Return the [X, Y] coordinate for the center point of the cell that contains the specified text.  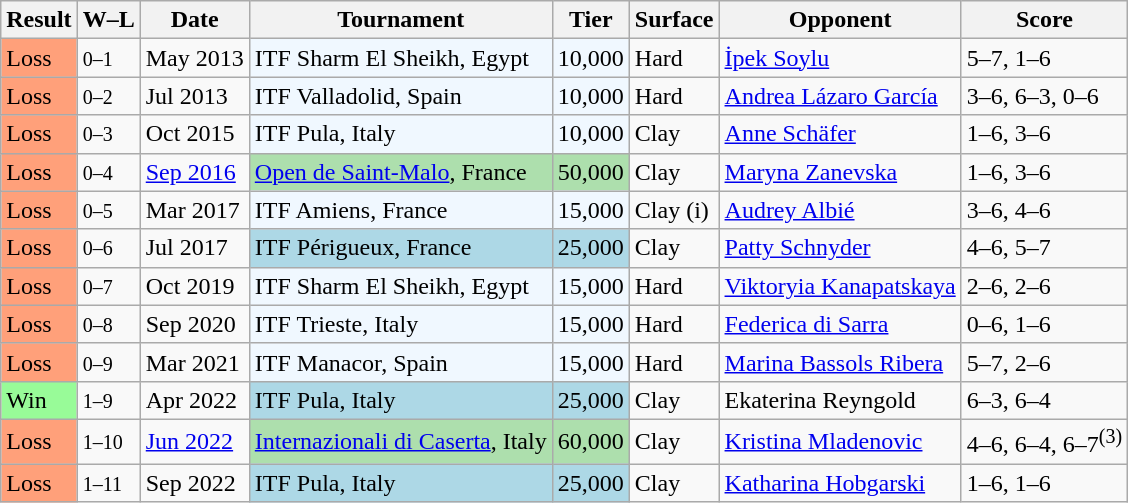
Anne Schäfer [840, 134]
Jun 2022 [194, 442]
1–9 [108, 400]
Score [1044, 20]
Sep 2020 [194, 324]
0–4 [108, 172]
ITF Périgueux, France [400, 248]
0–2 [108, 96]
Jul 2013 [194, 96]
Viktoryia Kanapatskaya [840, 286]
ITF Valladolid, Spain [400, 96]
Oct 2019 [194, 286]
ITF Manacor, Spain [400, 362]
ITF Amiens, France [400, 210]
1–11 [108, 483]
0–7 [108, 286]
Sep 2022 [194, 483]
Result [39, 20]
W–L [108, 20]
60,000 [590, 442]
Kristina Mladenovic [840, 442]
1–10 [108, 442]
6–3, 6–4 [1044, 400]
0–8 [108, 324]
Andrea Lázaro García [840, 96]
5–7, 2–6 [1044, 362]
Open de Saint-Malo, France [400, 172]
Clay (i) [674, 210]
Date [194, 20]
0–9 [108, 362]
Federica di Sarra [840, 324]
4–6, 5–7 [1044, 248]
ITF Trieste, Italy [400, 324]
Mar 2017 [194, 210]
İpek Soylu [840, 58]
1–6, 1–6 [1044, 483]
Ekaterina Reyngold [840, 400]
Tournament [400, 20]
Audrey Albié [840, 210]
Patty Schnyder [840, 248]
Tier [590, 20]
4–6, 6–4, 6–7(3) [1044, 442]
May 2013 [194, 58]
50,000 [590, 172]
Maryna Zanevska [840, 172]
0–1 [108, 58]
Apr 2022 [194, 400]
0–6, 1–6 [1044, 324]
0–6 [108, 248]
3–6, 6–3, 0–6 [1044, 96]
0–5 [108, 210]
Opponent [840, 20]
2–6, 2–6 [1044, 286]
5–7, 1–6 [1044, 58]
Win [39, 400]
Sep 2016 [194, 172]
Marina Bassols Ribera [840, 362]
Jul 2017 [194, 248]
Katharina Hobgarski [840, 483]
0–3 [108, 134]
Mar 2021 [194, 362]
Internazionali di Caserta, Italy [400, 442]
3–6, 4–6 [1044, 210]
Surface [674, 20]
Oct 2015 [194, 134]
